Detect which cell encompasses the target text, then output its (X, Y) center coordinate. 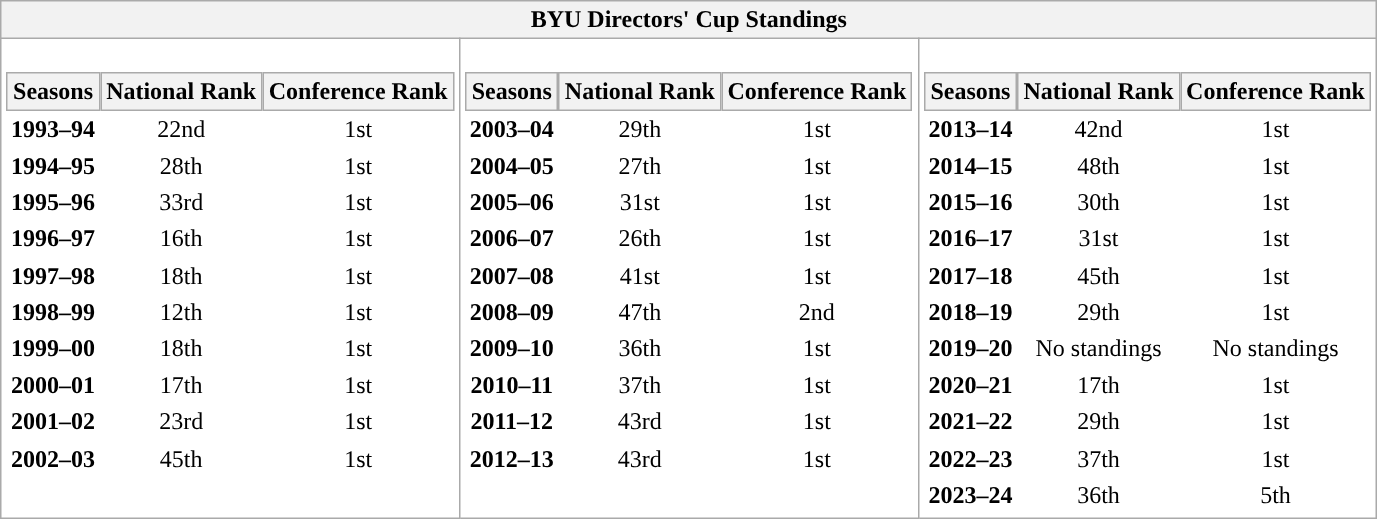
33rd (182, 202)
1994–95 (53, 166)
28th (182, 166)
2006–07 (512, 240)
2001–02 (53, 422)
22nd (182, 130)
47th (640, 312)
12th (182, 312)
2014–15 (971, 166)
16th (182, 240)
2022–23 (971, 458)
30th (1098, 202)
2020–21 (971, 386)
2nd (816, 312)
2007–08 (512, 276)
1993–94 (53, 130)
BYU Directors' Cup Standings (689, 20)
1999–00 (53, 348)
2023–24 (971, 496)
27th (640, 166)
2003–04 (512, 130)
23rd (182, 422)
2021–22 (971, 422)
1995–96 (53, 202)
1997–98 (53, 276)
26th (640, 240)
2011–12 (512, 422)
42nd (1098, 130)
48th (1098, 166)
2005–06 (512, 202)
2010–11 (512, 386)
1998–99 (53, 312)
2008–09 (512, 312)
2017–18 (971, 276)
2004–05 (512, 166)
2013–14 (971, 130)
41st (640, 276)
2019–20 (971, 348)
2009–10 (512, 348)
2000–01 (53, 386)
2012–13 (512, 458)
2015–16 (971, 202)
2016–17 (971, 240)
2002–03 (53, 458)
2018–19 (971, 312)
5th (1276, 496)
1996–97 (53, 240)
